Pinpoint the cell where the given text exists, returning its [X, Y] midpoint coordinate. 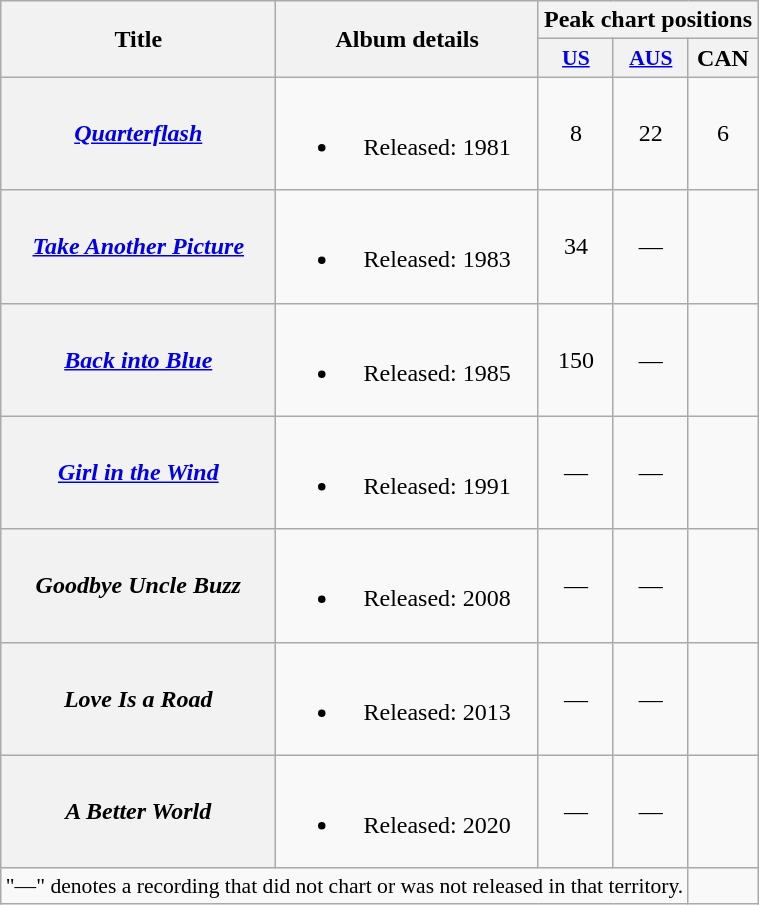
34 [576, 246]
150 [576, 360]
Back into Blue [138, 360]
"—" denotes a recording that did not chart or was not released in that territory. [345, 886]
Girl in the Wind [138, 472]
A Better World [138, 812]
US [576, 58]
Released: 1981 [408, 134]
22 [650, 134]
CAN [722, 58]
Take Another Picture [138, 246]
Goodbye Uncle Buzz [138, 586]
8 [576, 134]
Love Is a Road [138, 698]
Released: 2020 [408, 812]
Released: 1991 [408, 472]
AUS [650, 58]
Album details [408, 39]
Released: 1985 [408, 360]
6 [722, 134]
Peak chart positions [648, 20]
Title [138, 39]
Released: 1983 [408, 246]
Released: 2008 [408, 586]
Quarterflash [138, 134]
Released: 2013 [408, 698]
